Identify which cell holds the provided text, then report its (x, y) central coordinate. 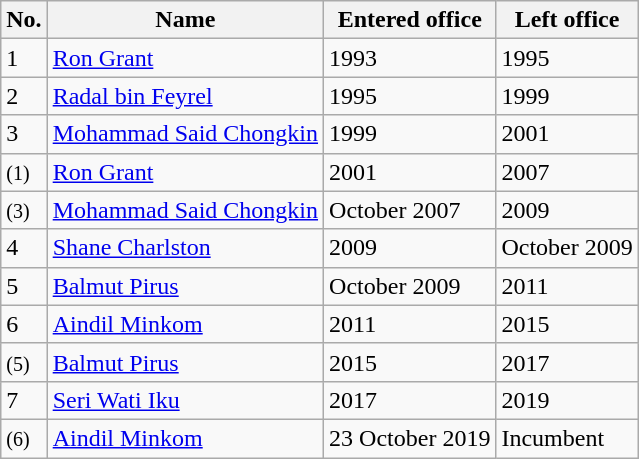
October 2007 (410, 210)
No. (24, 20)
Shane Charlston (185, 248)
3 (24, 134)
(6) (24, 438)
(3) (24, 210)
(1) (24, 172)
Name (185, 20)
Radal bin Feyrel (185, 96)
(5) (24, 362)
6 (24, 324)
2019 (567, 400)
1 (24, 58)
5 (24, 286)
23 October 2019 (410, 438)
Left office (567, 20)
1993 (410, 58)
7 (24, 400)
Entered office (410, 20)
4 (24, 248)
2007 (567, 172)
Seri Wati Iku (185, 400)
Incumbent (567, 438)
2 (24, 96)
